Detect which cell encompasses the target text, then output its (x, y) center coordinate. 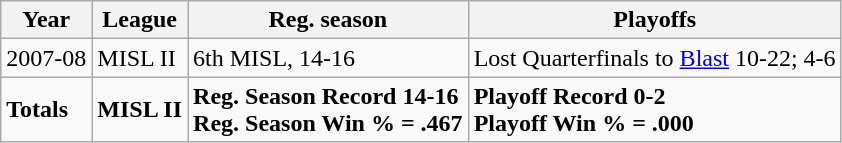
Playoff Record 0-2 Playoff Win % = .000 (654, 110)
League (140, 20)
6th MISL, 14-16 (328, 58)
Playoffs (654, 20)
Reg. season (328, 20)
Lost Quarterfinals to Blast 10-22; 4-6 (654, 58)
2007-08 (46, 58)
Year (46, 20)
Totals (46, 110)
Reg. Season Record 14-16 Reg. Season Win % = .467 (328, 110)
